Find where the given text appears and provide that cell's center as (X, Y) coordinate. 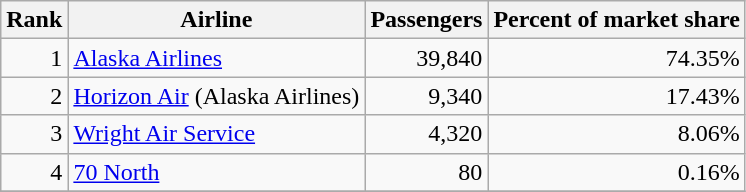
80 (426, 172)
8.06% (616, 134)
2 (34, 96)
Rank (34, 20)
Horizon Air (Alaska Airlines) (216, 96)
4 (34, 172)
70 North (216, 172)
74.35% (616, 58)
Airline (216, 20)
3 (34, 134)
0.16% (616, 172)
17.43% (616, 96)
Alaska Airlines (216, 58)
1 (34, 58)
Percent of market share (616, 20)
4,320 (426, 134)
39,840 (426, 58)
9,340 (426, 96)
Passengers (426, 20)
Wright Air Service (216, 134)
